Search for the cell housing the specified text and yield its (X, Y) center coordinate. 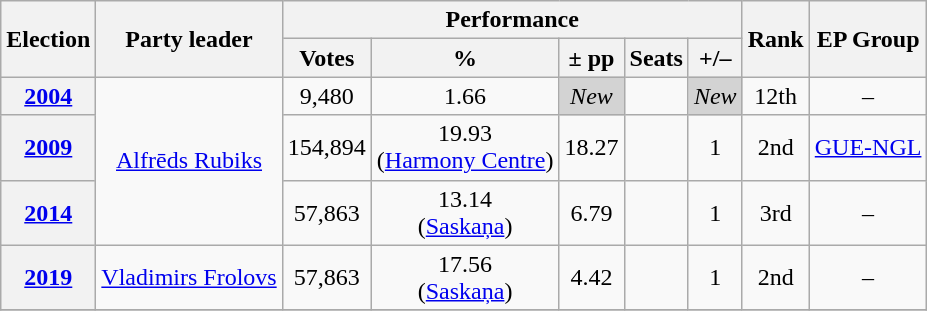
13.14(Saskaņa) (465, 212)
1.66 (465, 96)
Seats (656, 58)
Vladimirs Frolovs (189, 278)
+/– (715, 58)
6.79 (592, 212)
Party leader (189, 39)
9,480 (326, 96)
154,894 (326, 148)
Votes (326, 58)
17.56(Saskaņa) (465, 278)
18.27 (592, 148)
Rank (776, 39)
2009 (48, 148)
% (465, 58)
19.93(Harmony Centre) (465, 148)
12th (776, 96)
2019 (48, 278)
EP Group (868, 39)
± pp (592, 58)
3rd (776, 212)
2004 (48, 96)
Performance (512, 20)
2014 (48, 212)
Election (48, 39)
Alfrēds Rubiks (189, 161)
4.42 (592, 278)
GUE-NGL (868, 148)
